Determine the (X, Y) coordinate at the center of the cell enclosing the given text.  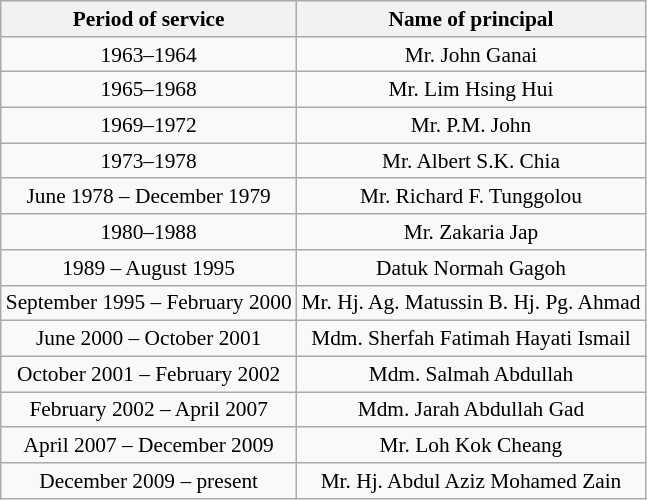
1965–1968 (149, 90)
Mdm. Jarah Abdullah Gad (472, 410)
June 2000 – October 2001 (149, 339)
Mr. Hj. Abdul Aziz Mohamed Zain (472, 481)
October 2001 – February 2002 (149, 374)
September 1995 – February 2000 (149, 303)
Mr. John Ganai (472, 55)
Mdm. Salmah Abdullah (472, 374)
Mr. Richard F. Tunggolou (472, 197)
1989 – August 1995 (149, 268)
Mr. Albert S.K. Chia (472, 161)
1969–1972 (149, 126)
Mr. Lim Hsing Hui (472, 90)
Mr. Loh Kok Cheang (472, 445)
Mr. Hj. Ag. Matussin B. Hj. Pg. Ahmad (472, 303)
Mr. Zakaria Jap (472, 232)
February 2002 – April 2007 (149, 410)
Period of service (149, 19)
April 2007 – December 2009 (149, 445)
June 1978 – December 1979 (149, 197)
Mdm. Sherfah Fatimah Hayati Ismail (472, 339)
1973–1978 (149, 161)
Name of principal (472, 19)
December 2009 – present (149, 481)
Mr. P.M. John (472, 126)
Datuk Normah Gagoh (472, 268)
1980–1988 (149, 232)
1963–1964 (149, 55)
